For the text-containing cell, return its midpoint in (X, Y) coordinate format. 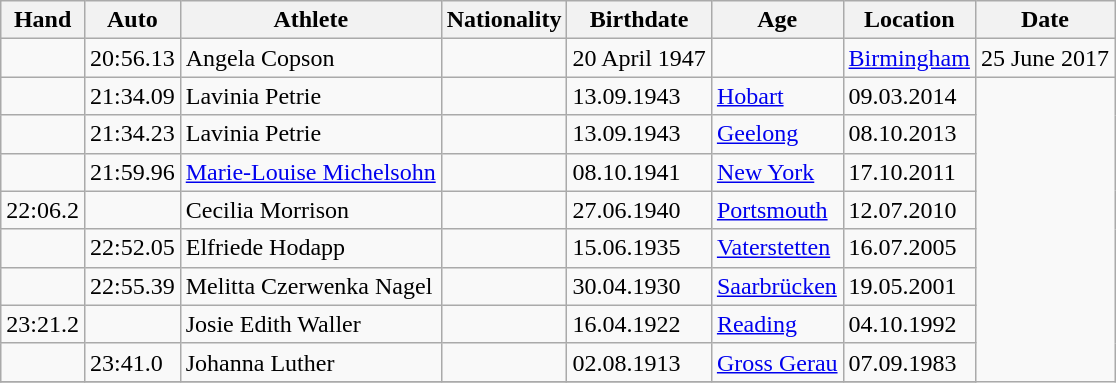
Hand (43, 20)
04.10.1992 (909, 324)
08.10.2013 (909, 134)
Johanna Luther (310, 362)
20:56.13 (132, 58)
22:06.2 (43, 210)
21:34.09 (132, 96)
Saarbrücken (777, 286)
21:59.96 (132, 172)
19.05.2001 (909, 286)
16.07.2005 (909, 248)
22:52.05 (132, 248)
17.10.2011 (909, 172)
Angela Copson (310, 58)
Nationality (504, 20)
Elfriede Hodapp (310, 248)
20 April 1947 (639, 58)
22:55.39 (132, 286)
Age (777, 20)
Date (1044, 20)
21:34.23 (132, 134)
Birthdate (639, 20)
Reading (777, 324)
12.07.2010 (909, 210)
16.04.1922 (639, 324)
Birmingham (909, 58)
Josie Edith Waller (310, 324)
Cecilia Morrison (310, 210)
Gross Gerau (777, 362)
30.04.1930 (639, 286)
Location (909, 20)
Vaterstetten (777, 248)
Athlete (310, 20)
Hobart (777, 96)
Geelong (777, 134)
07.09.1983 (909, 362)
Portsmouth (777, 210)
23:21.2 (43, 324)
09.03.2014 (909, 96)
02.08.1913 (639, 362)
27.06.1940 (639, 210)
New York (777, 172)
Marie-Louise Michelsohn (310, 172)
Melitta Czerwenka Nagel (310, 286)
08.10.1941 (639, 172)
23:41.0 (132, 362)
15.06.1935 (639, 248)
25 June 2017 (1044, 58)
Auto (132, 20)
